Capture the cell that displays the provided text and extract its [X, Y] central coordinate. 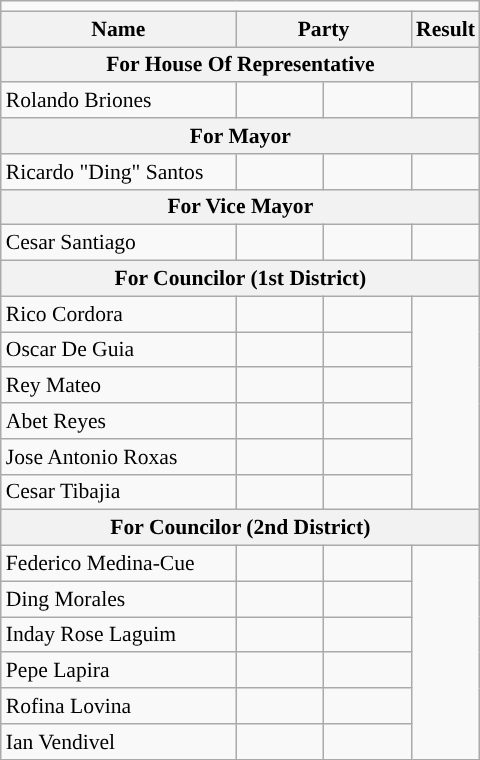
Cesar Tibajia [118, 492]
Jose Antonio Roxas [118, 457]
Ding Morales [118, 599]
Rofina Lovina [118, 706]
Cesar Santiago [118, 243]
Party [324, 29]
Name [118, 29]
Oscar De Guia [118, 350]
Ricardo "Ding" Santos [118, 172]
For House Of Representative [240, 65]
Pepe Lapira [118, 671]
Abet Reyes [118, 421]
Federico Medina-Cue [118, 564]
Inday Rose Laguim [118, 635]
For Vice Mayor [240, 207]
Rico Cordora [118, 314]
Result [446, 29]
Rolando Briones [118, 101]
For Mayor [240, 136]
For Councilor (1st District) [240, 279]
For Councilor (2nd District) [240, 528]
Rey Mateo [118, 386]
Ian Vendivel [118, 742]
